From the cell containing the given text, extract its center point as [x, y] coordinate. 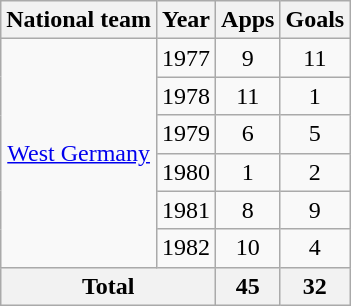
4 [315, 248]
1977 [186, 58]
10 [248, 248]
1982 [186, 248]
5 [315, 134]
45 [248, 286]
1978 [186, 96]
1981 [186, 210]
1979 [186, 134]
National team [79, 20]
8 [248, 210]
Total [108, 286]
Year [186, 20]
West Germany [79, 153]
32 [315, 286]
Apps [248, 20]
Goals [315, 20]
2 [315, 172]
1980 [186, 172]
6 [248, 134]
